Output the [X, Y] coordinate of the center of the cell containing the given text.  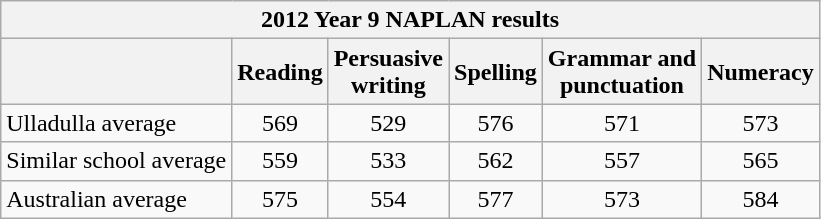
Reading [280, 72]
Spelling [496, 72]
562 [496, 161]
576 [496, 123]
577 [496, 199]
559 [280, 161]
529 [388, 123]
Ulladulla average [116, 123]
557 [622, 161]
575 [280, 199]
Persuasivewriting [388, 72]
Similar school average [116, 161]
Australian average [116, 199]
554 [388, 199]
584 [761, 199]
Grammar andpunctuation [622, 72]
2012 Year 9 NAPLAN results [410, 20]
565 [761, 161]
571 [622, 123]
569 [280, 123]
Numeracy [761, 72]
533 [388, 161]
